Pinpoint the cell where the given text exists, returning its [X, Y] midpoint coordinate. 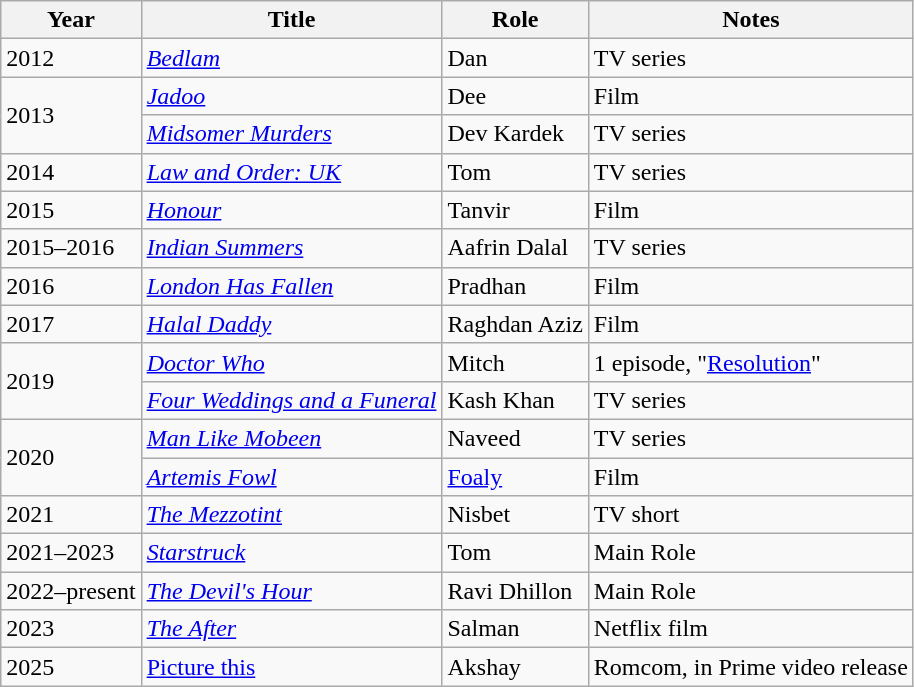
2022–present [71, 591]
Tanvir [515, 210]
Dan [515, 58]
Midsomer Murders [292, 134]
Netflix film [750, 629]
Bedlam [292, 58]
TV short [750, 515]
Nisbet [515, 515]
2019 [71, 381]
Indian Summers [292, 248]
Doctor Who [292, 362]
Dee [515, 96]
Ravi Dhillon [515, 591]
Naveed [515, 438]
Raghdan Aziz [515, 324]
Picture this [292, 667]
2020 [71, 457]
2025 [71, 667]
Mitch [515, 362]
Pradhan [515, 286]
2013 [71, 115]
2016 [71, 286]
Romcom, in Prime video release [750, 667]
2015–2016 [71, 248]
Starstruck [292, 553]
Four Weddings and a Funeral [292, 400]
Notes [750, 20]
Halal Daddy [292, 324]
Law and Order: UK [292, 172]
Dev Kardek [515, 134]
London Has Fallen [292, 286]
Akshay [515, 667]
Man Like Mobeen [292, 438]
Artemis Fowl [292, 477]
2014 [71, 172]
Role [515, 20]
Title [292, 20]
Aafrin Dalal [515, 248]
Foaly [515, 477]
2023 [71, 629]
The Mezzotint [292, 515]
The After [292, 629]
2012 [71, 58]
2021–2023 [71, 553]
The Devil's Hour [292, 591]
Jadoo [292, 96]
2021 [71, 515]
Honour [292, 210]
Salman [515, 629]
2015 [71, 210]
1 episode, "Resolution" [750, 362]
2017 [71, 324]
Kash Khan [515, 400]
Year [71, 20]
